Pinpoint the cell where the given text exists, returning its (x, y) midpoint coordinate. 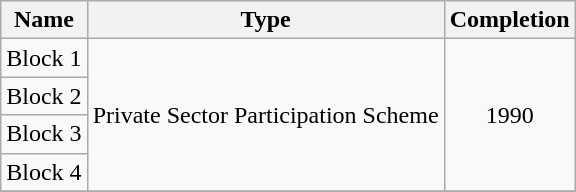
Name (44, 20)
Block 1 (44, 58)
1990 (510, 115)
Completion (510, 20)
Private Sector Participation Scheme (266, 115)
Block 3 (44, 134)
Block 2 (44, 96)
Block 4 (44, 172)
Type (266, 20)
